Locate the cell with the specified text and output its [X, Y] center coordinate. 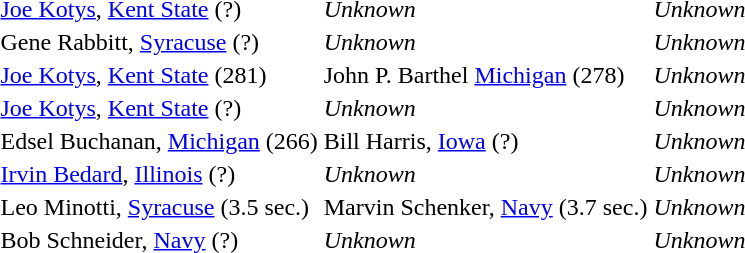
Bill Harris, Iowa (?) [486, 141]
John P. Barthel Michigan (278) [486, 75]
Marvin Schenker, Navy (3.7 sec.) [486, 207]
